Scan for the cell matching the given text and deliver its [x, y] coordinate at center. 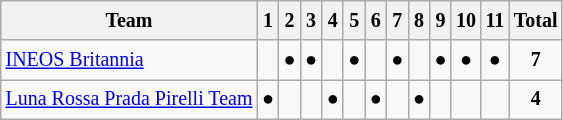
Luna Rossa Prada Pirelli Team [129, 100]
Team [129, 20]
1 [268, 20]
2 [290, 20]
6 [376, 20]
5 [354, 20]
Total [536, 20]
8 [419, 20]
11 [495, 20]
10 [466, 20]
3 [311, 20]
INEOS Britannia [129, 60]
9 [441, 20]
